Capture the cell that displays the provided text and extract its [x, y] central coordinate. 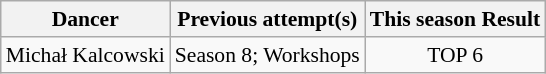
Dancer [86, 19]
TOP 6 [455, 55]
Michał Kalcowski [86, 55]
This season Result [455, 19]
Previous attempt(s) [268, 19]
Season 8; Workshops [268, 55]
